Extract the [x, y] coordinate from the center of the cell holding the provided text.  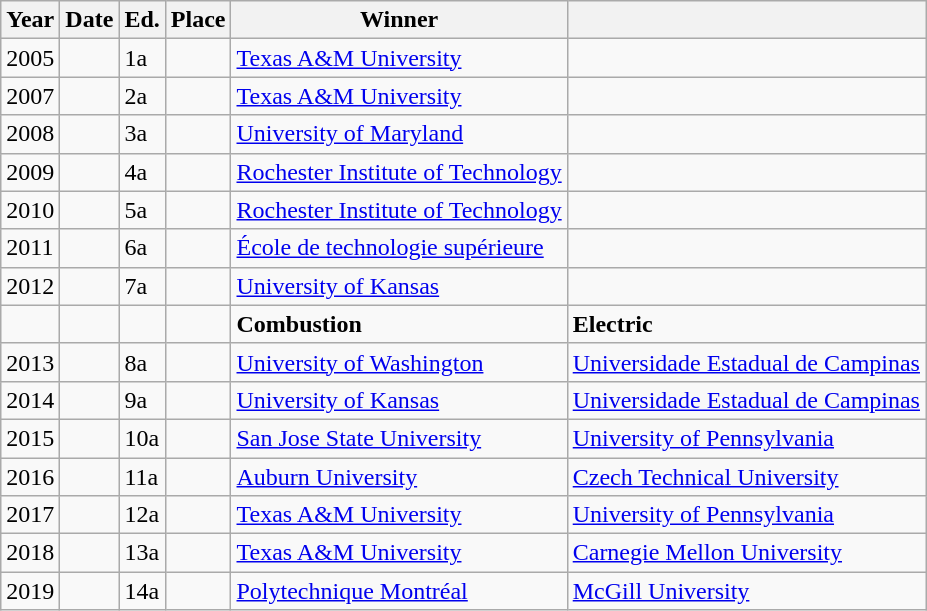
Auburn University [399, 477]
3a [142, 134]
14a [142, 591]
Year [30, 20]
9a [142, 400]
7a [142, 286]
San Jose State University [399, 438]
10a [142, 438]
Carnegie Mellon University [746, 553]
11a [142, 477]
Winner [399, 20]
1a [142, 58]
2014 [30, 400]
2011 [30, 248]
2a [142, 96]
École de technologie supérieure [399, 248]
2008 [30, 134]
8a [142, 362]
Czech Technical University [746, 477]
2016 [30, 477]
Electric [746, 324]
13a [142, 553]
2017 [30, 515]
2012 [30, 286]
Date [90, 20]
University of Washington [399, 362]
2005 [30, 58]
2019 [30, 591]
6a [142, 248]
2010 [30, 210]
2007 [30, 96]
5a [142, 210]
2009 [30, 172]
2015 [30, 438]
McGill University [746, 591]
12a [142, 515]
2013 [30, 362]
Ed. [142, 20]
University of Maryland [399, 134]
4a [142, 172]
2018 [30, 553]
Polytechnique Montréal [399, 591]
Place [198, 20]
Combustion [399, 324]
